Find where the given text appears and provide that cell's center as [X, Y] coordinate. 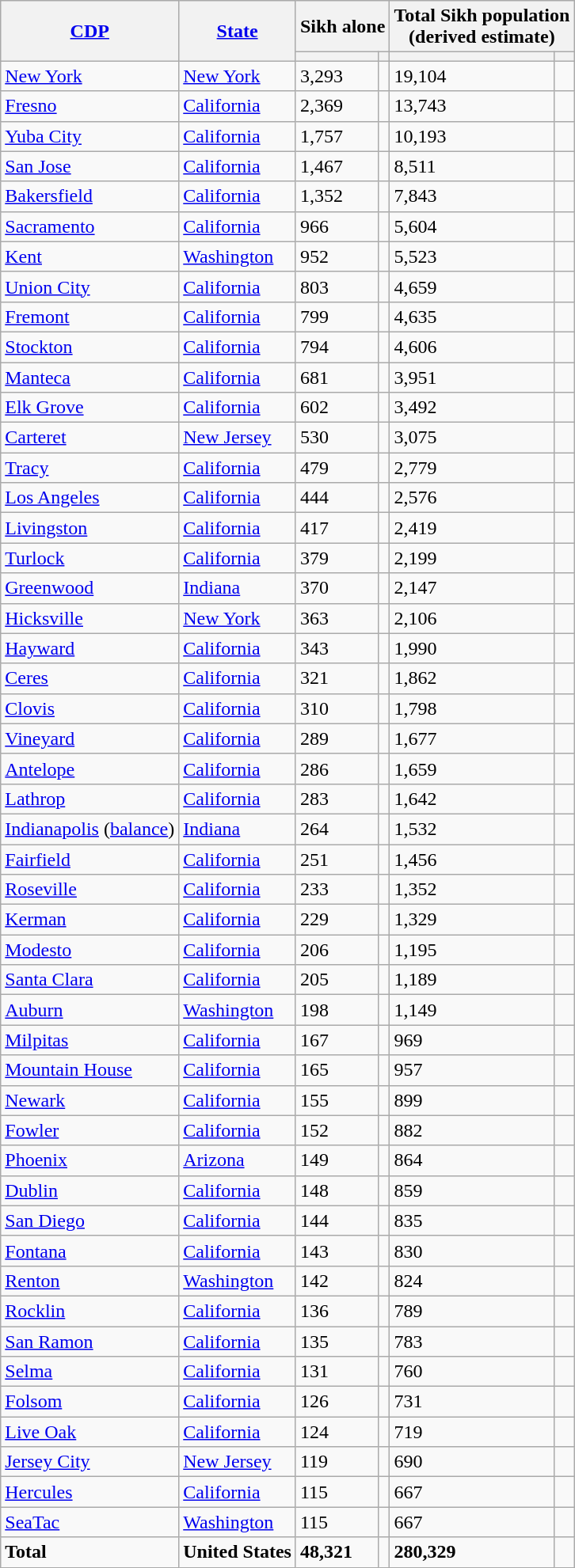
Auburn [90, 1010]
San Diego [90, 1221]
Jersey City [90, 1462]
CDP [90, 31]
13,743 [472, 106]
835 [472, 1221]
969 [472, 1040]
Live Oak [90, 1432]
Stockton [90, 347]
Los Angeles [90, 498]
San Jose [90, 166]
48,321 [337, 1552]
417 [337, 528]
2,199 [472, 558]
SeaTac [90, 1522]
Mountain House [90, 1070]
Bakersfield [90, 196]
1,532 [472, 829]
3,492 [472, 408]
280,329 [472, 1552]
690 [472, 1462]
19,104 [472, 76]
Modesto [90, 950]
142 [337, 1281]
165 [337, 1070]
143 [337, 1251]
379 [337, 558]
Greenwood [90, 588]
Folsom [90, 1402]
3,951 [472, 378]
Antelope [90, 769]
Hayward [90, 648]
Indianapolis (balance) [90, 829]
2,576 [472, 498]
144 [337, 1221]
444 [337, 498]
602 [337, 408]
3,293 [337, 76]
530 [337, 438]
State [238, 31]
198 [337, 1010]
Turlock [90, 558]
794 [337, 347]
229 [337, 920]
283 [337, 799]
1,189 [472, 980]
Total [90, 1552]
864 [472, 1160]
Milpitas [90, 1040]
783 [472, 1342]
1,659 [472, 769]
859 [472, 1190]
1,467 [337, 166]
Fairfield [90, 859]
Phoenix [90, 1160]
966 [337, 226]
899 [472, 1100]
343 [337, 648]
Tracy [90, 468]
1,329 [472, 920]
Hicksville [90, 618]
167 [337, 1040]
Santa Clara [90, 980]
251 [337, 859]
Dublin [90, 1190]
Elk Grove [90, 408]
4,635 [472, 317]
789 [472, 1311]
4,606 [472, 347]
Kent [90, 256]
952 [337, 256]
1,757 [337, 136]
479 [337, 468]
Yuba City [90, 136]
Sacramento [90, 226]
Total Sikh population(derived estimate) [482, 27]
957 [472, 1070]
United States [238, 1552]
1,456 [472, 859]
5,604 [472, 226]
Fontana [90, 1251]
152 [337, 1130]
131 [337, 1372]
155 [337, 1100]
126 [337, 1402]
310 [337, 708]
799 [337, 317]
205 [337, 980]
760 [472, 1372]
286 [337, 769]
1,798 [472, 708]
1,642 [472, 799]
149 [337, 1160]
Roseville [90, 890]
1,149 [472, 1010]
7,843 [472, 196]
Arizona [238, 1160]
8,511 [472, 166]
119 [337, 1462]
Manteca [90, 378]
Kerman [90, 920]
830 [472, 1251]
Hercules [90, 1492]
289 [337, 738]
Fremont [90, 317]
135 [337, 1342]
Fresno [90, 106]
882 [472, 1130]
Renton [90, 1281]
Carteret [90, 438]
363 [337, 618]
2,147 [472, 588]
2,369 [337, 106]
1,990 [472, 648]
681 [337, 378]
2,419 [472, 528]
803 [337, 287]
Livingston [90, 528]
Clovis [90, 708]
1,677 [472, 738]
824 [472, 1281]
3,075 [472, 438]
2,779 [472, 468]
731 [472, 1402]
321 [337, 678]
Vineyard [90, 738]
1,862 [472, 678]
1,195 [472, 950]
San Ramon [90, 1342]
2,106 [472, 618]
719 [472, 1432]
4,659 [472, 287]
233 [337, 890]
Lathrop [90, 799]
Newark [90, 1100]
Selma [90, 1372]
148 [337, 1190]
124 [337, 1432]
Sikh alone [342, 27]
Ceres [90, 678]
5,523 [472, 256]
10,193 [472, 136]
264 [337, 829]
Union City [90, 287]
Fowler [90, 1130]
206 [337, 950]
Rocklin [90, 1311]
370 [337, 588]
136 [337, 1311]
